Identify which cell holds the provided text, then report its [X, Y] central coordinate. 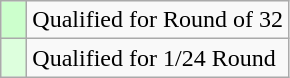
Qualified for 1/24 Round [158, 58]
Qualified for Round of 32 [158, 20]
